Detect which cell encompasses the target text, then output its (x, y) center coordinate. 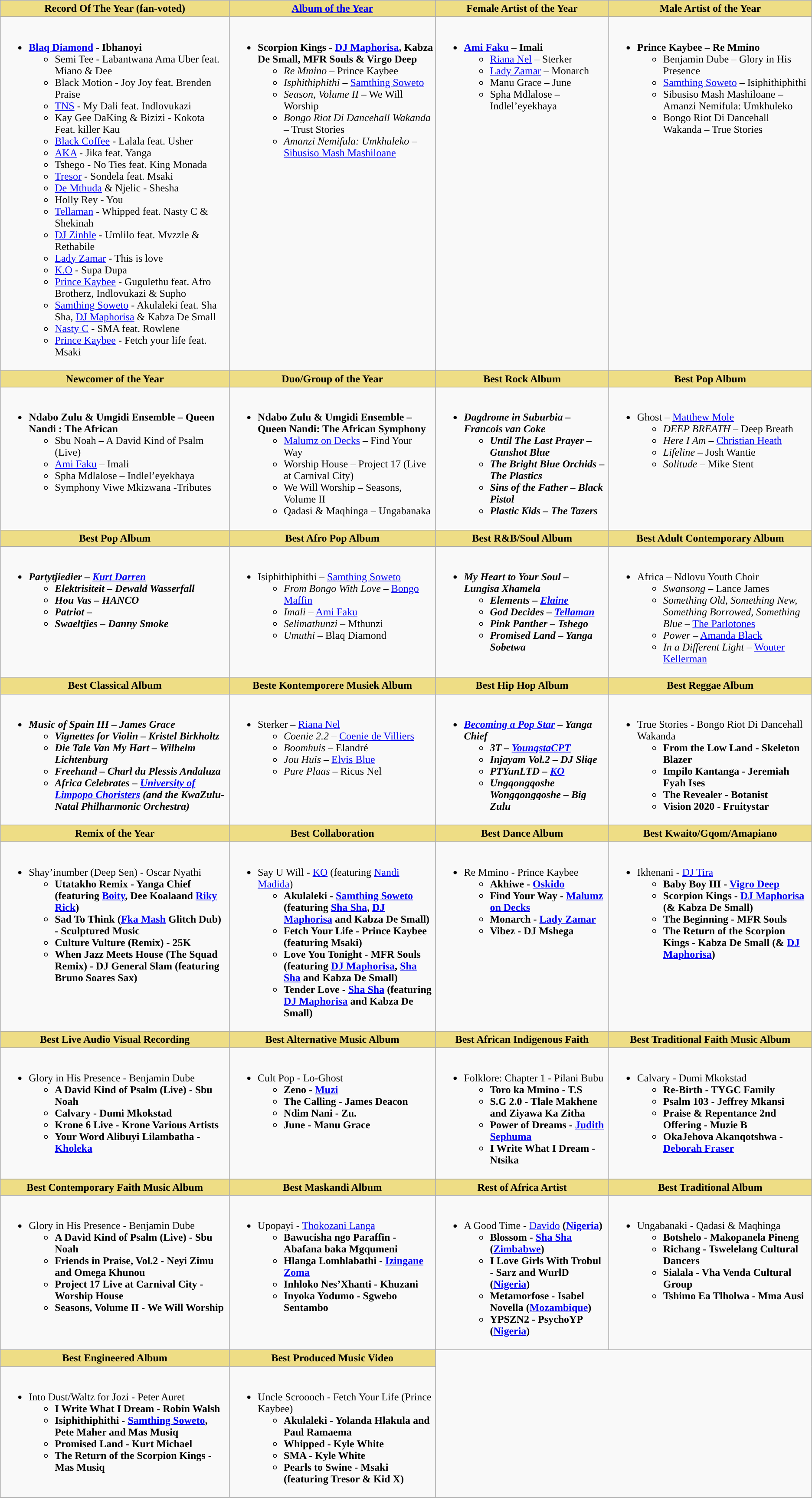
Rest of Africa Artist (522, 1187)
My Heart to Your Soul – Lungisa XhamelaElements – ElaineGod Decides – TellamanPink Panther – TshegoPromised Land – Yanga Sobetwa (522, 612)
Re Mmino - Prince KaybeeAkhiwe - OskidoFind Your Way - Malumz on DecksMonarch - Lady ZamarVibez - DJ Mshega (522, 936)
Best Rock Album (522, 379)
Cult Pop - Lo-GhostZeno - MuziThe Calling - James DeaconNdim Nani - Zu.June - Manu Grace (332, 1113)
Best Traditional Album (710, 1187)
Record Of The Year (fan-voted) (115, 9)
Best African Indigenous Faith (522, 1039)
Best Engineered Album (115, 1358)
Best Contemporary Faith Music Album (115, 1187)
Album of the Year (332, 9)
Best Hip Hop Album (522, 686)
Best Reggae Album (710, 686)
Best Classical Album (115, 686)
Best Kwaito/Gqom/Amapiano (710, 833)
Ghost – Matthew MoleDEEP BREATH – Deep BreathHere I Am – Christian HeathLifeline – Josh WantieSolitude – Mike Stent (710, 458)
Male Artist of the Year (710, 9)
Ami Faku – ImaliRiana Nel – SterkerLady Zamar – MonarchManu Grace – JuneSpha Mdlalose – Indlel’eyekhaya (522, 194)
Duo/Group of the Year (332, 379)
Newcomer of the Year (115, 379)
Sterker – Riana NelCoenie 2.2 – Coenie de VilliersBoomhuis – ElandréJou Huis – Elvis BluePure Plaas – Ricus Nel (332, 759)
Isiphithiphithi – Samthing SowetoFrom Bongo With Love – Bongo MaffinImali – Ami FakuSelimathunzi – MthunziUmuthi – Blaq Diamond (332, 612)
Best Alternative Music Album (332, 1039)
Beste Kontemporere Musiek Album (332, 686)
Best R&B/Soul Album (522, 538)
Best Produced Music Video (332, 1358)
Female Artist of the Year (522, 9)
Remix of the Year (115, 833)
Becoming a Pop Star – Yanga Chief3T – YoungstaCPTInjayam Vol.2 – DJ SliqePTYunLTD – KOUngqongqoshe Wongqongqoshe – Big Zulu (522, 759)
Best Collaboration (332, 833)
Best Afro Pop Album (332, 538)
Best Dance Album (522, 833)
Best Adult Contemporary Album (710, 538)
Best Live Audio Visual Recording (115, 1039)
Best Traditional Faith Music Album (710, 1039)
Best Maskandi Album (332, 1187)
Partytjiedier – Kurt DarrenElektrisiteit – Dewald WasserfallHou Vas – HANCOPatriot – Swaeltjies – Danny Smoke (115, 612)
